Scan for the cell matching the given text and deliver its (X, Y) coordinate at center. 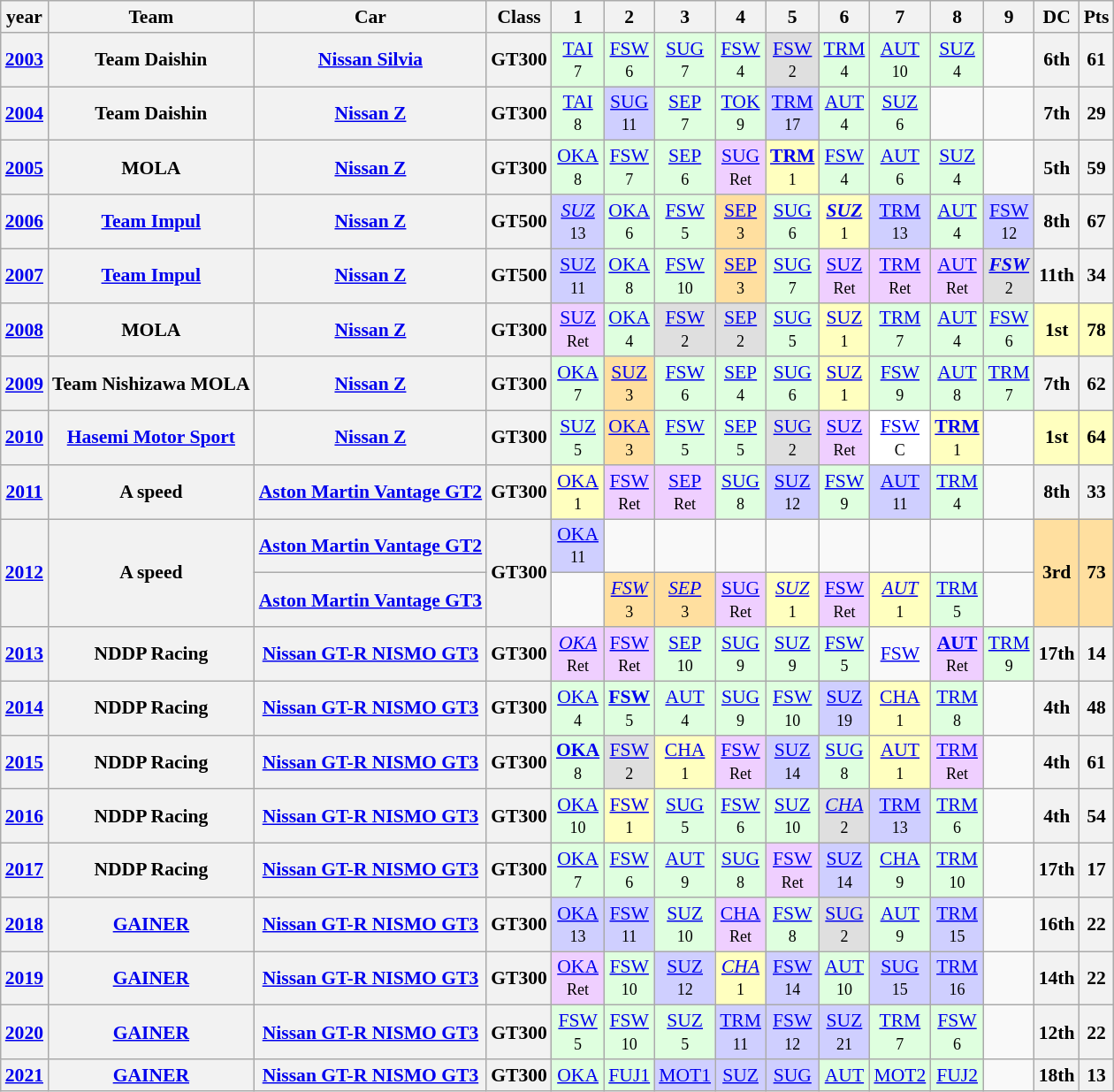
2015 (25, 762)
33 (1096, 492)
FSW8 (792, 925)
SUZ9 (792, 654)
AUT (843, 1075)
Class (519, 17)
2014 (25, 707)
Hasemi Motor Sport (151, 439)
54 (1096, 817)
SUG15 (900, 978)
OKA11 (578, 546)
29 (1096, 113)
SEP5 (741, 439)
TRM5 (957, 599)
78 (1096, 329)
2011 (25, 492)
9 (1010, 17)
5 (792, 17)
FSW14 (792, 978)
34 (1096, 276)
TAI8 (578, 113)
FUJ1 (629, 1075)
OKA (578, 1075)
11th (1057, 276)
OKA1 (578, 492)
SUZ3 (629, 384)
SUZ (741, 1075)
TRM15 (957, 925)
59 (1096, 168)
2016 (25, 817)
OKA10 (578, 817)
TRM9 (1010, 654)
2013 (25, 654)
2008 (25, 329)
73 (1096, 573)
Nissan Silvia (371, 60)
2009 (25, 384)
SEP4 (741, 384)
2006 (25, 221)
FSW11 (629, 925)
OKA13 (578, 925)
14 (1096, 654)
AUT11 (900, 492)
FUJ2 (957, 1075)
AUT8 (957, 384)
4 (741, 17)
13 (1096, 1075)
MOT2 (900, 1075)
12th (1057, 1033)
MOT1 (684, 1075)
2018 (25, 925)
TAI7 (578, 60)
TRM8 (957, 707)
2012 (25, 573)
TRM17 (792, 113)
2020 (25, 1033)
SEP2 (741, 329)
DC (1057, 17)
2003 (25, 60)
SUG11 (629, 113)
AUT6 (900, 168)
1 (578, 17)
14th (1057, 978)
FSWC (900, 439)
Car (371, 17)
CHA9 (900, 870)
year (25, 17)
SEP6 (684, 168)
Pts (1096, 17)
OKA3 (629, 439)
TRM10 (957, 870)
6 (843, 17)
62 (1096, 384)
SUG (792, 1075)
2004 (25, 113)
2017 (25, 870)
16th (1057, 925)
3 (684, 17)
CHARet (741, 925)
Team Nishizawa MOLA (151, 384)
SEP10 (684, 654)
SUZ6 (900, 113)
FSW3 (629, 599)
SUZ19 (843, 707)
2021 (25, 1075)
TOK9 (741, 113)
64 (1096, 439)
CHA2 (843, 817)
OKA6 (629, 221)
SUZ11 (578, 276)
Team (151, 17)
67 (1096, 221)
17 (1096, 870)
Aston Martin Vantage GT3 (371, 599)
TRM11 (741, 1033)
6th (1057, 60)
8 (957, 17)
48 (1096, 707)
FSW1 (629, 817)
7 (900, 17)
2005 (25, 168)
SUZ13 (578, 221)
TRM6 (957, 817)
SEPRet (684, 492)
2 (629, 17)
2010 (25, 439)
TRM16 (957, 978)
18th (1057, 1075)
2019 (25, 978)
5th (1057, 168)
SUZ21 (843, 1033)
2007 (25, 276)
FSW (900, 654)
3rd (1057, 573)
FSW7 (629, 168)
SEP7 (684, 113)
